Detect which cell encompasses the target text, then output its (x, y) center coordinate. 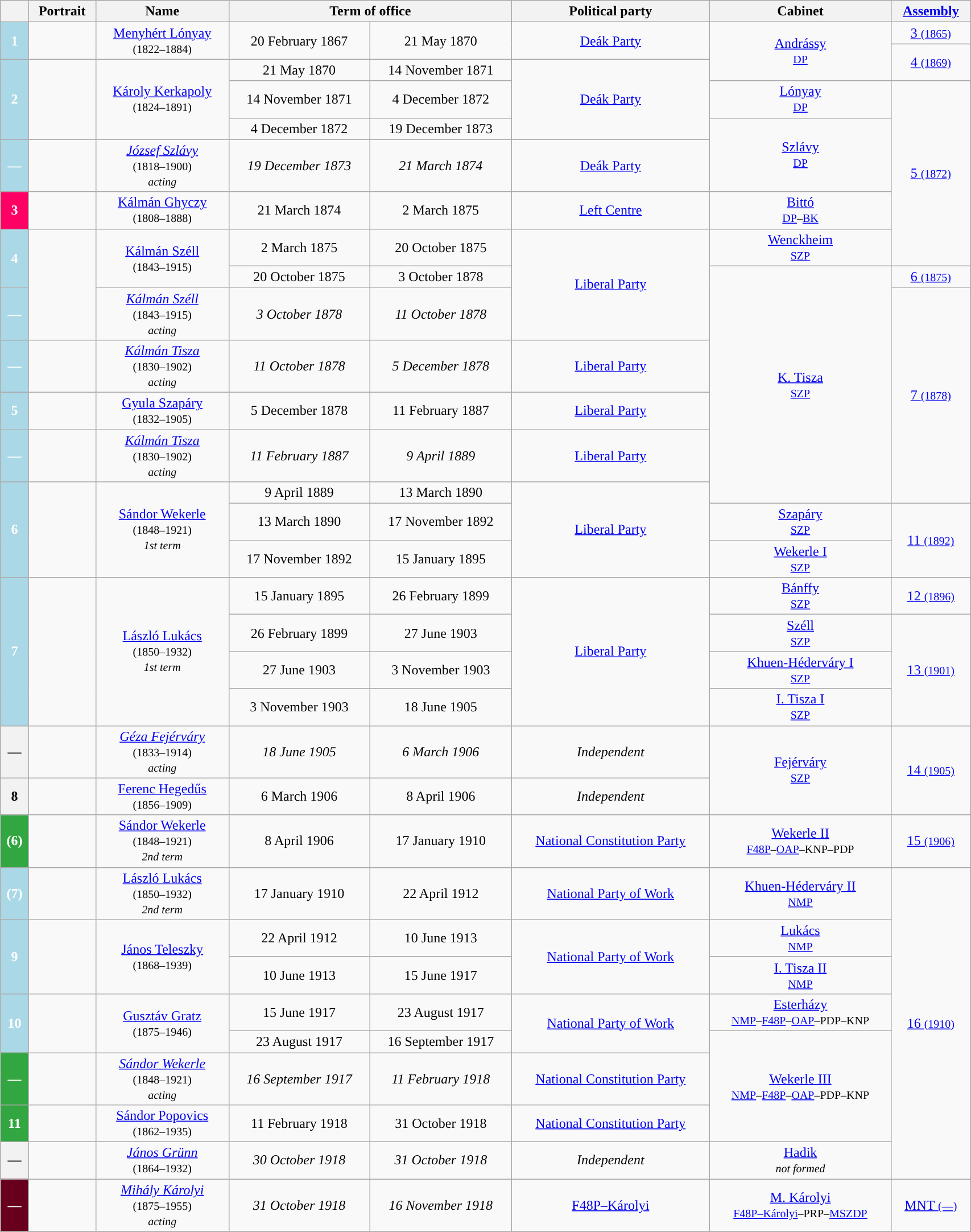
Géza Fejérváry(1833–1914)acting (162, 752)
WenckheimSZP (800, 247)
Khuen-Héderváry ISZP (800, 670)
Term of office (370, 11)
Kálmán Széll(1843–1915)acting (162, 314)
Sándor Wekerle(1848–1921)1st term (162, 530)
Gyula Szapáry(1832–1905) (162, 411)
8 (15, 797)
LukácsNMP (800, 938)
6 (1875) (931, 277)
Gusztáv Gratz(1875–1946) (162, 1023)
Sándor Wekerle(1848–1921)acting (162, 1079)
2 (15, 99)
4 (1869) (931, 63)
14 (1905) (931, 770)
(6) (15, 841)
15 (1906) (931, 841)
11 (1892) (931, 541)
Sándor Popovics(1862–1935) (162, 1123)
Left Centre (611, 211)
3 (15, 211)
Károly Kerkapoly(1824–1891) (162, 99)
1 (15, 41)
3 (1865) (931, 33)
9 (15, 957)
12 (1896) (931, 596)
Kálmán Széll(1843–1915) (162, 258)
Menyhért Lónyay(1822–1884) (162, 41)
5 (1872) (931, 173)
Hadiknot formed (800, 1161)
6 (15, 530)
10 (15, 1023)
20 February 1867 (299, 41)
János Teleszky(1868–1939) (162, 957)
7 (1878) (931, 395)
4 (15, 258)
Kálmán Ghyczy(1808–1888) (162, 211)
16 November 1918 (441, 1205)
Political party (611, 11)
EsterházyNMP–F48P–OAP–PDP–KNP (800, 1012)
K. TiszaSZP (800, 385)
László Lukács(1850–1932)2nd term (162, 893)
József Szlávy(1818–1900)acting (162, 166)
(7) (15, 893)
Wekerle IIINMP–F48P–OAP–PDP–KNP (800, 1086)
13 (1901) (931, 670)
AndrássyDP (800, 51)
László Lukács(1850–1932)1st term (162, 652)
SzapárySZP (800, 522)
I. Tisza ISZP (800, 707)
Khuen-Héderváry IINMP (800, 893)
Portrait (62, 11)
Assembly (931, 11)
Name (162, 11)
M. KárolyiF48P–Károlyi–PRP–MSZDP (800, 1205)
Sándor Wekerle(1848–1921)2nd term (162, 841)
F48P–Károlyi (611, 1205)
Ferenc Hegedűs(1856–1909) (162, 797)
BánffySZP (800, 596)
SzéllSZP (800, 633)
11 (15, 1123)
FejérvárySZP (800, 770)
János Grünn(1864–1932) (162, 1161)
I. Tisza IINMP (800, 975)
7 (15, 652)
LónyayDP (800, 99)
Cabinet (800, 11)
16 (1910) (931, 1023)
BittóDP–BK (800, 211)
Wekerle ISZP (800, 559)
SzlávyDP (800, 155)
MNT (—) (931, 1205)
5 (15, 411)
30 October 1918 (299, 1161)
Mihály Károlyi(1875–1955)acting (162, 1205)
Wekerle IIF48P–OAP–KNP–PDP (800, 841)
